Extract the [X, Y] coordinate from the center of the cell holding the provided text.  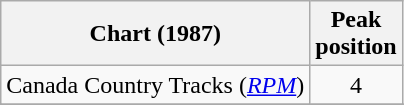
4 [356, 85]
Peakposition [356, 34]
Chart (1987) [156, 34]
Canada Country Tracks (RPM) [156, 85]
